Return (x, y) of the center of cell containing provided text 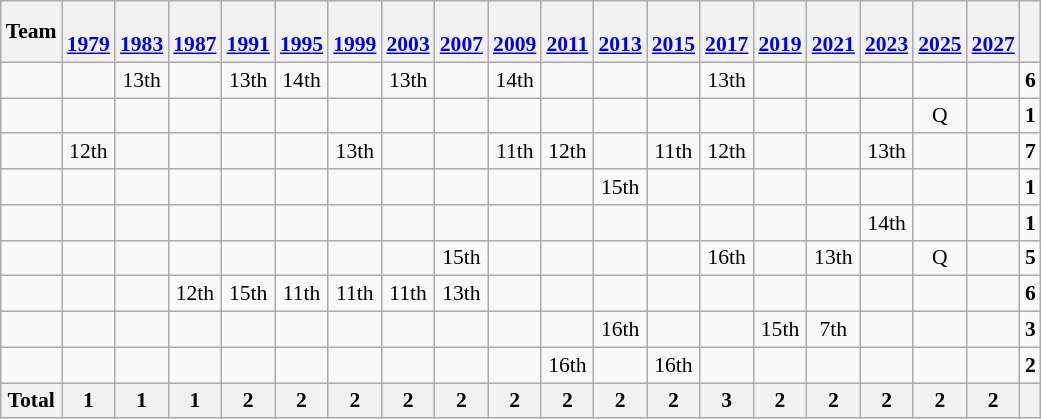
2017 (726, 32)
2023 (886, 32)
1991 (248, 32)
2009 (514, 32)
Total (32, 401)
1995 (302, 32)
1979 (88, 32)
7th (834, 330)
1999 (354, 32)
5 (1030, 258)
7 (1030, 152)
2021 (834, 32)
2007 (462, 32)
1987 (194, 32)
2003 (408, 32)
2013 (620, 32)
2011 (567, 32)
Team (32, 32)
1983 (142, 32)
2025 (940, 32)
2019 (780, 32)
2027 (994, 32)
2015 (674, 32)
